Return the [x, y] coordinate for the center point of the cell that contains the specified text.  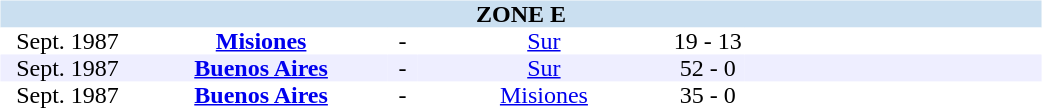
19 - 13 [707, 42]
35 - 0 [707, 96]
52 - 0 [707, 68]
ZONE E [520, 14]
